Locate the cell with the specified text and output its [x, y] center coordinate. 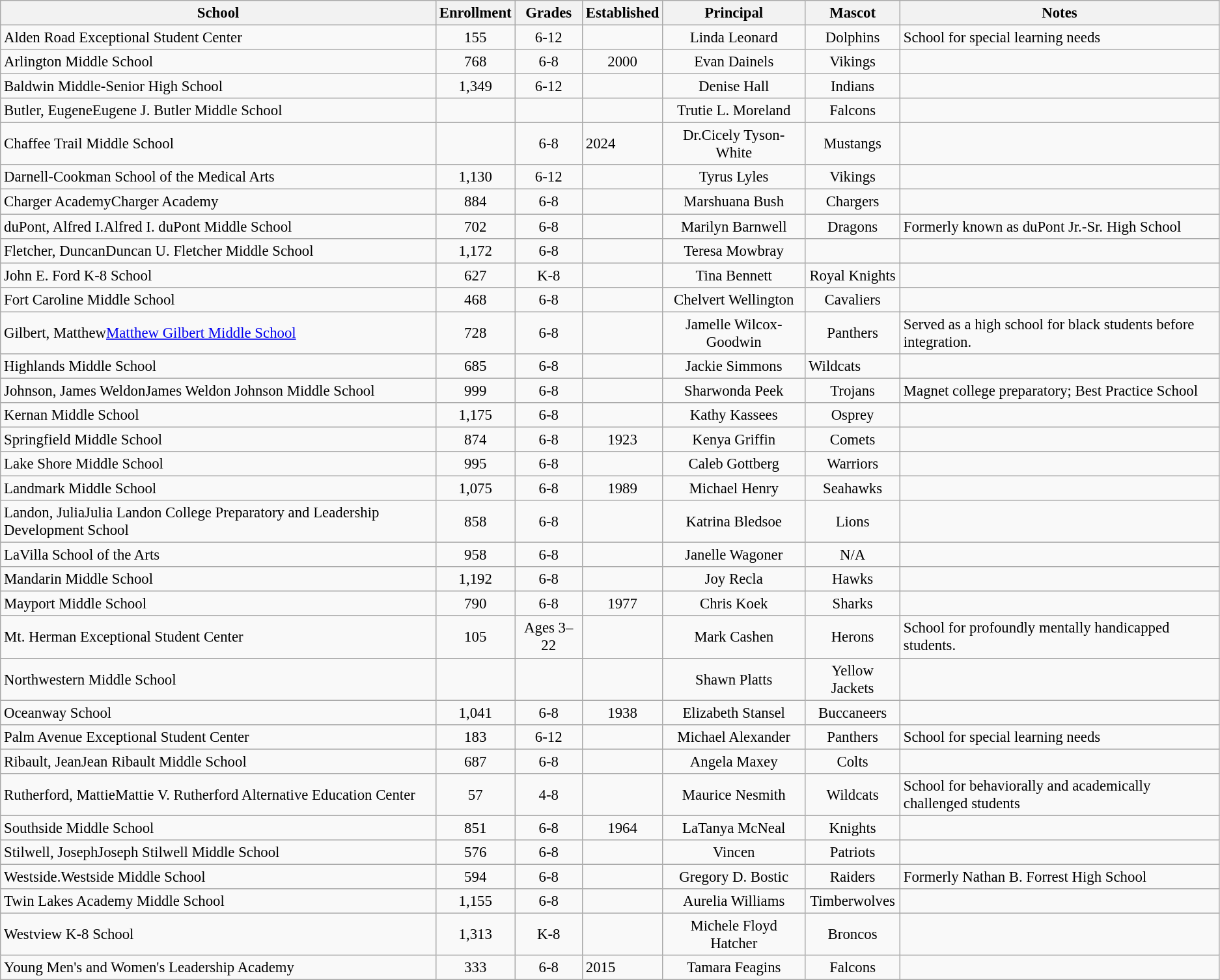
Marshuana Bush [734, 202]
768 [475, 62]
1,172 [475, 251]
1,313 [475, 934]
Chris Koek [734, 604]
Oceanway School [219, 713]
Jackie Simmons [734, 366]
Highlands Middle School [219, 366]
Formerly Nathan B. Forrest High School [1059, 877]
Fletcher, DuncanDuncan U. Fletcher Middle School [219, 251]
1,155 [475, 901]
Royal Knights [853, 275]
790 [475, 604]
Osprey [853, 415]
Raiders [853, 877]
1,075 [475, 489]
Stilwell, JosephJoseph Stilwell Middle School [219, 852]
685 [475, 366]
Cavaliers [853, 299]
Westside.Westside Middle School [219, 877]
1,349 [475, 87]
Herons [853, 638]
1,130 [475, 178]
Evan Dainels [734, 62]
Linda Leonard [734, 38]
Michael Alexander [734, 737]
Butler, EugeneEugene J. Butler Middle School [219, 111]
duPont, Alfred I.Alfred I. duPont Middle School [219, 226]
John E. Ford K-8 School [219, 275]
Established [622, 13]
Vincen [734, 852]
627 [475, 275]
Timberwolves [853, 901]
Ribault, JeanJean Ribault Middle School [219, 761]
Arlington Middle School [219, 62]
Mark Cashen [734, 638]
105 [475, 638]
1938 [622, 713]
Served as a high school for black students before integration. [1059, 333]
1989 [622, 489]
Northwestern Middle School [219, 679]
Aurelia Williams [734, 901]
Jamelle Wilcox-Goodwin [734, 333]
999 [475, 390]
Warriors [853, 464]
1923 [622, 439]
874 [475, 439]
Landmark Middle School [219, 489]
Angela Maxey [734, 761]
School [219, 13]
Seahawks [853, 489]
1,175 [475, 415]
57 [475, 795]
Dragons [853, 226]
1,192 [475, 579]
Chargers [853, 202]
Principal [734, 13]
Elizabeth Stansel [734, 713]
Kernan Middle School [219, 415]
Kathy Kassees [734, 415]
Chaffee Trail Middle School [219, 144]
687 [475, 761]
Katrina Bledsoe [734, 522]
884 [475, 202]
Shawn Platts [734, 679]
N/A [853, 555]
Broncos [853, 934]
Rutherford, MattieMattie V. Rutherford Alternative Education Center [219, 795]
Janelle Wagoner [734, 555]
Enrollment [475, 13]
Yellow Jackets [853, 679]
183 [475, 737]
Dolphins [853, 38]
594 [475, 877]
1,041 [475, 713]
Michele Floyd Hatcher [734, 934]
1964 [622, 828]
Magnet college preparatory; Best Practice School [1059, 390]
Colts [853, 761]
995 [475, 464]
Gregory D. Bostic [734, 877]
Darnell-Cookman School of the Medical Arts [219, 178]
Michael Henry [734, 489]
Southside Middle School [219, 828]
Knights [853, 828]
851 [475, 828]
School for behaviorally and academically challenged students [1059, 795]
Mt. Herman Exceptional Student Center [219, 638]
Caleb Gottberg [734, 464]
LaVilla School of the Arts [219, 555]
576 [475, 852]
2000 [622, 62]
Grades [548, 13]
2024 [622, 144]
Buccaneers [853, 713]
Mandarin Middle School [219, 579]
728 [475, 333]
Lions [853, 522]
155 [475, 38]
Charger AcademyCharger Academy [219, 202]
Comets [853, 439]
Springfield Middle School [219, 439]
Mustangs [853, 144]
2015 [622, 968]
Formerly known as duPont Jr.-Sr. High School [1059, 226]
Denise Hall [734, 87]
958 [475, 555]
858 [475, 522]
Johnson, James WeldonJames Weldon Johnson Middle School [219, 390]
Palm Avenue Exceptional Student Center [219, 737]
Marilyn Barnwell [734, 226]
Ages 3–22 [548, 638]
Trutie L. Moreland [734, 111]
Mascot [853, 13]
Twin Lakes Academy Middle School [219, 901]
Sharwonda Peek [734, 390]
Mayport Middle School [219, 604]
333 [475, 968]
Gilbert, MatthewMatthew Gilbert Middle School [219, 333]
Fort Caroline Middle School [219, 299]
Maurice Nesmith [734, 795]
Dr.Cicely Tyson-White [734, 144]
Tina Bennett [734, 275]
Joy Recla [734, 579]
LaTanya McNeal [734, 828]
Kenya Griffin [734, 439]
Teresa Mowbray [734, 251]
Baldwin Middle-Senior High School [219, 87]
Patriots [853, 852]
Hawks [853, 579]
Landon, JuliaJulia Landon College Preparatory and Leadership Development School [219, 522]
Notes [1059, 13]
Lake Shore Middle School [219, 464]
702 [475, 226]
Indians [853, 87]
Young Men's and Women's Leadership Academy [219, 968]
Trojans [853, 390]
Sharks [853, 604]
Chelvert Wellington [734, 299]
Tyrus Lyles [734, 178]
Alden Road Exceptional Student Center [219, 38]
Tamara Feagins [734, 968]
4-8 [548, 795]
School for profoundly mentally handicapped students. [1059, 638]
468 [475, 299]
1977 [622, 604]
Westview K-8 School [219, 934]
